Locate the cell with the specified text and output its (x, y) center coordinate. 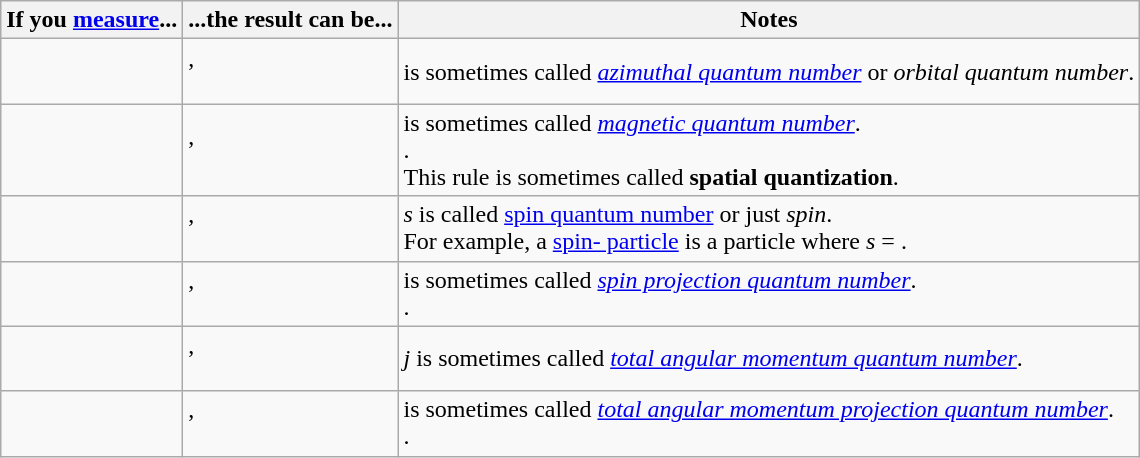
...the result can be... (290, 20)
Notes (769, 20)
s is called spin quantum number or just spin.For example, a spin- particle is a particle where s = . (769, 228)
is sometimes called spin projection quantum number.. (769, 294)
If you measure... (92, 20)
is sometimes called magnetic quantum number..This rule is sometimes called spatial quantization. (769, 150)
j is sometimes called total angular momentum quantum number. (769, 358)
is sometimes called azimuthal quantum number or orbital quantum number. (769, 72)
is sometimes called total angular momentum projection quantum number.. (769, 424)
